Identify which cell holds the provided text, then report its (X, Y) central coordinate. 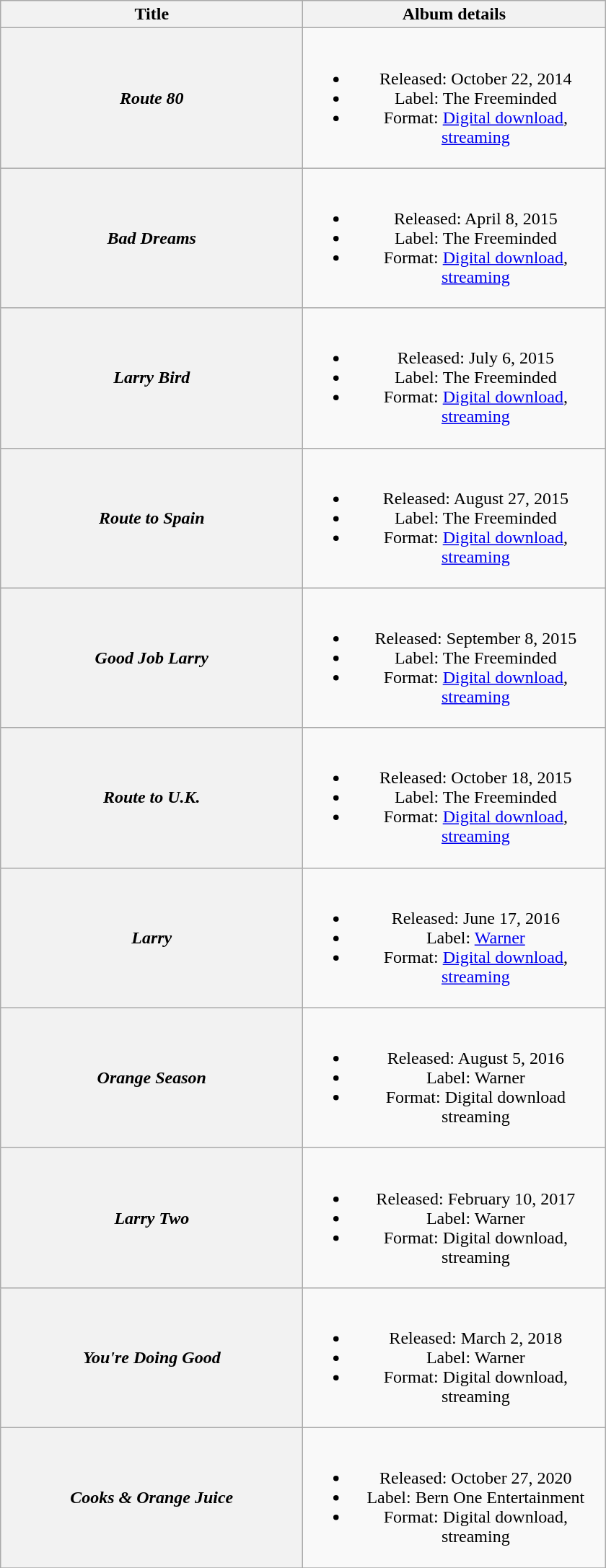
Released: March 2, 2018Label: WarnerFormat: Digital download, streaming (454, 1357)
Cooks & Orange Juice (151, 1497)
Title (151, 14)
Released: October 22, 2014Label: The FreemindedFormat: Digital download, streaming (454, 98)
Released: October 27, 2020Label: Bern One EntertainmentFormat: Digital download, streaming (454, 1497)
Released: June 17, 2016Label: WarnerFormat: Digital download, streaming (454, 938)
Bad Dreams (151, 238)
Good Job Larry (151, 658)
Released: July 6, 2015Label: The FreemindedFormat: Digital download, streaming (454, 378)
Album details (454, 14)
Route to Spain (151, 518)
Larry Two (151, 1217)
Route to U.K. (151, 798)
You're Doing Good (151, 1357)
Released: September 8, 2015Label: The FreemindedFormat: Digital download, streaming (454, 658)
Larry Bird (151, 378)
Larry (151, 938)
Released: August 27, 2015Label: The FreemindedFormat: Digital download, streaming (454, 518)
Released: October 18, 2015Label: The FreemindedFormat: Digital download, streaming (454, 798)
Released: April 8, 2015Label: The FreemindedFormat: Digital download, streaming (454, 238)
Released: August 5, 2016Label: WarnerFormat: Digital download streaming (454, 1078)
Route 80 (151, 98)
Released: February 10, 2017Label: WarnerFormat: Digital download, streaming (454, 1217)
Orange Season (151, 1078)
